Capture the cell that displays the provided text and extract its (x, y) central coordinate. 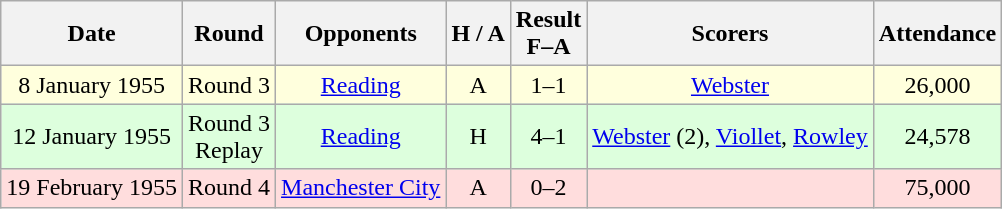
Scorers (730, 34)
H (478, 136)
Manchester City (361, 188)
75,000 (937, 188)
4–1 (548, 136)
Round 3Replay (228, 136)
Webster (730, 85)
19 February 1955 (92, 188)
1–1 (548, 85)
Attendance (937, 34)
0–2 (548, 188)
Round (228, 34)
Opponents (361, 34)
Date (92, 34)
H / A (478, 34)
Webster (2), Viollet, Rowley (730, 136)
12 January 1955 (92, 136)
24,578 (937, 136)
Round 3 (228, 85)
ResultF–A (548, 34)
Round 4 (228, 188)
8 January 1955 (92, 85)
26,000 (937, 85)
